For the text-containing cell, return its midpoint in [x, y] coordinate format. 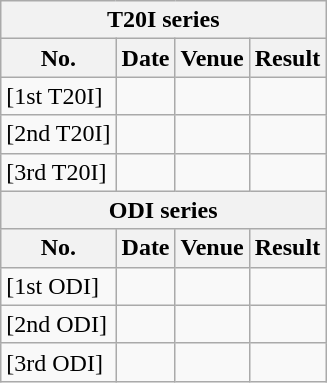
[2nd ODI] [58, 324]
[1st T20I] [58, 96]
T20I series [164, 20]
ODI series [164, 210]
[2nd T20I] [58, 134]
[3rd T20I] [58, 172]
[1st ODI] [58, 286]
[3rd ODI] [58, 362]
